Find where the given text appears and provide that cell's center as (X, Y) coordinate. 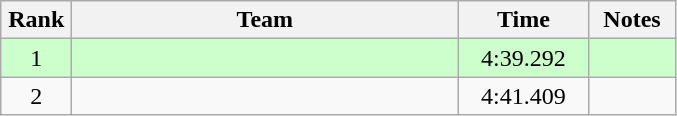
1 (36, 58)
4:41.409 (524, 96)
2 (36, 96)
Notes (632, 20)
4:39.292 (524, 58)
Time (524, 20)
Rank (36, 20)
Team (265, 20)
